Return [x, y] of the center of cell containing provided text 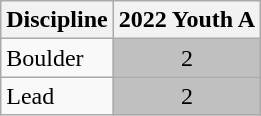
Discipline [57, 20]
Boulder [57, 58]
Lead [57, 96]
2022 Youth A [187, 20]
